Scan for the cell matching the given text and deliver its (X, Y) coordinate at center. 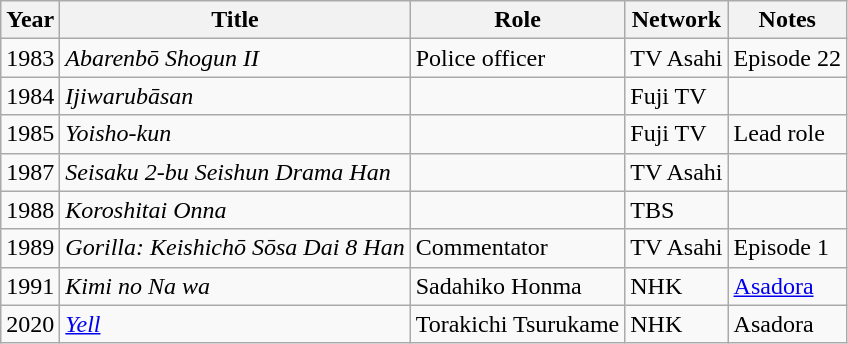
Episode 22 (787, 58)
Sadahiko Honma (518, 286)
TBS (676, 210)
Police officer (518, 58)
Kimi no Na wa (235, 286)
Lead role (787, 134)
1989 (30, 248)
Year (30, 20)
Role (518, 20)
1991 (30, 286)
Commentator (518, 248)
Network (676, 20)
Yoisho-kun (235, 134)
Ijiwarubāsan (235, 96)
1985 (30, 134)
1988 (30, 210)
Notes (787, 20)
Seisaku 2-bu Seishun Drama Han (235, 172)
Torakichi Tsurukame (518, 324)
Title (235, 20)
Gorilla: Keishichō Sōsa Dai 8 Han (235, 248)
Episode 1 (787, 248)
1984 (30, 96)
Abarenbō Shogun II (235, 58)
Koroshitai Onna (235, 210)
1983 (30, 58)
1987 (30, 172)
Yell (235, 324)
2020 (30, 324)
